From the cell containing the given text, extract its center point as (x, y) coordinate. 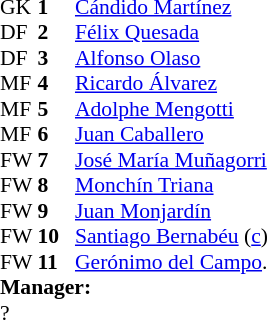
8 (56, 185)
5 (56, 109)
4 (56, 83)
7 (56, 160)
3 (56, 58)
2 (56, 33)
11 (56, 262)
6 (56, 135)
9 (56, 211)
10 (56, 237)
